From the cell containing the given text, extract its center point as (X, Y) coordinate. 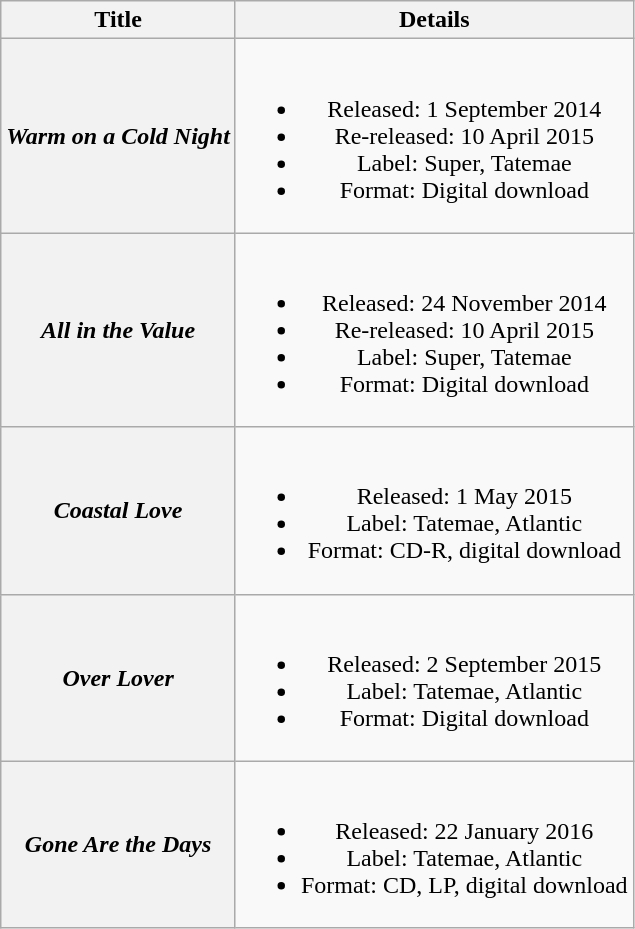
Released: 1 September 2014Re-released: 10 April 2015Label: Super, TatemaeFormat: Digital download (434, 136)
Released: 1 May 2015Label: Tatemae, AtlanticFormat: CD-R, digital download (434, 510)
Released: 24 November 2014Re-released: 10 April 2015Label: Super, TatemaeFormat: Digital download (434, 330)
Gone Are the Days (118, 844)
Released: 2 September 2015Label: Tatemae, AtlanticFormat: Digital download (434, 678)
Over Lover (118, 678)
Released: 22 January 2016Label: Tatemae, AtlanticFormat: CD, LP, digital download (434, 844)
All in the Value (118, 330)
Title (118, 20)
Warm on a Cold Night (118, 136)
Details (434, 20)
Coastal Love (118, 510)
